Pinpoint the cell where the given text exists, returning its (x, y) midpoint coordinate. 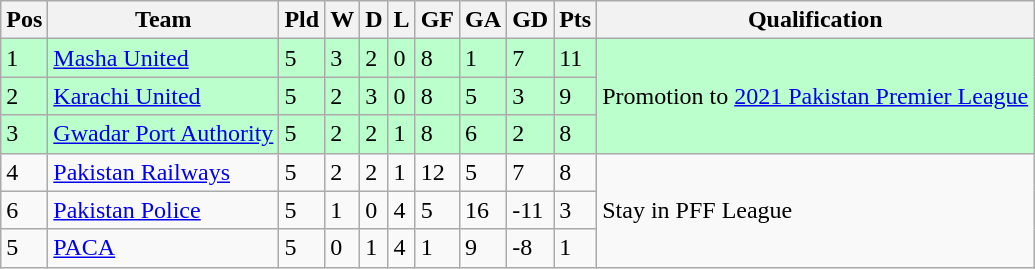
-11 (530, 210)
Karachi United (164, 96)
Qualification (816, 20)
GA (484, 20)
-8 (530, 248)
Masha United (164, 58)
Pld (302, 20)
Pts (576, 20)
L (402, 20)
16 (484, 210)
GD (530, 20)
Promotion to 2021 Pakistan Premier League (816, 96)
12 (437, 172)
Pakistan Police (164, 210)
D (374, 20)
GF (437, 20)
Pakistan Railways (164, 172)
Gwadar Port Authority (164, 134)
11 (576, 58)
PACA (164, 248)
Stay in PFF League (816, 210)
Pos (24, 20)
Team (164, 20)
W (342, 20)
